Return the (X, Y) coordinate for the center point of the cell that contains the specified text.  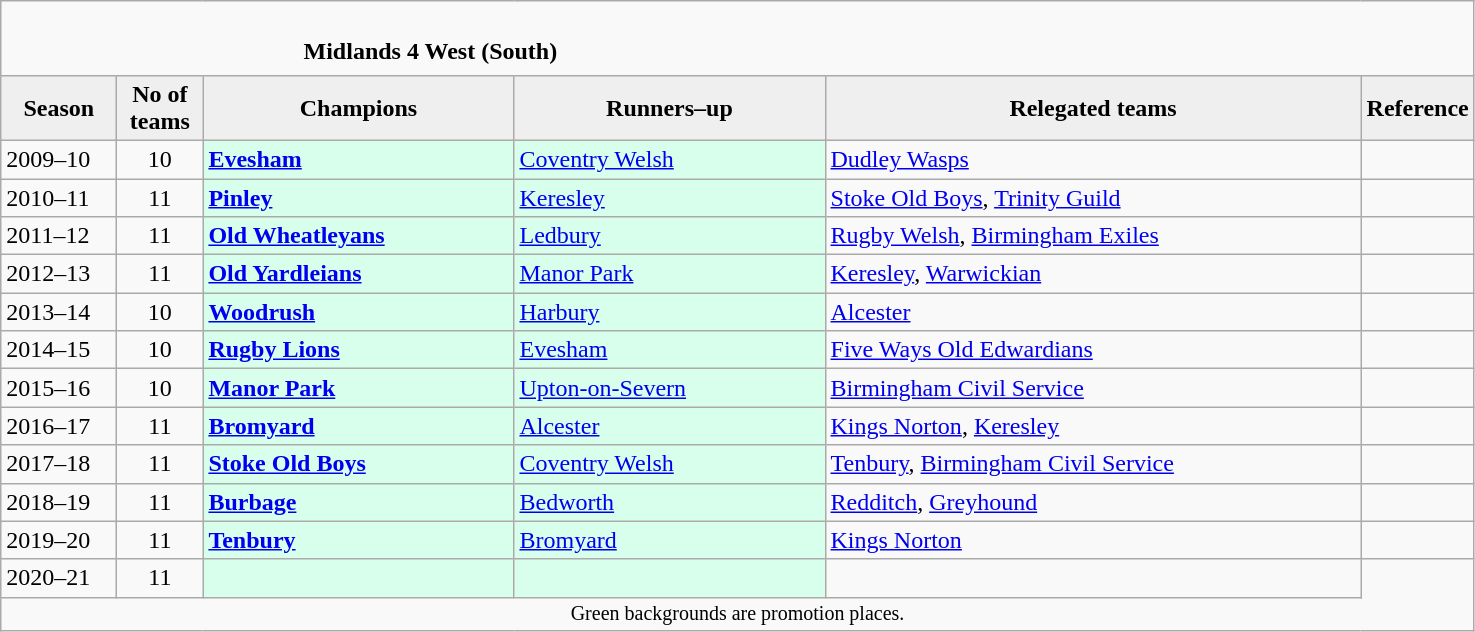
Bedworth (670, 502)
Woodrush (358, 312)
Rugby Lions (358, 350)
2012–13 (59, 274)
Ledbury (670, 236)
Kings Norton (1093, 540)
2020–21 (59, 578)
Runners–up (670, 108)
Keresley, Warwickian (1093, 274)
2011–12 (59, 236)
2009–10 (59, 159)
2010–11 (59, 197)
Tenbury (358, 540)
Keresley (670, 197)
Champions (358, 108)
Kings Norton, Keresley (1093, 426)
Redditch, Greyhound (1093, 502)
Reference (1418, 108)
2018–19 (59, 502)
Green backgrounds are promotion places. (738, 614)
2014–15 (59, 350)
Old Yardleians (358, 274)
Pinley (358, 197)
Rugby Welsh, Birmingham Exiles (1093, 236)
2017–18 (59, 464)
Season (59, 108)
2013–14 (59, 312)
2016–17 (59, 426)
Stoke Old Boys, Trinity Guild (1093, 197)
Dudley Wasps (1093, 159)
Birmingham Civil Service (1093, 388)
Burbage (358, 502)
Harbury (670, 312)
Upton-on-Severn (670, 388)
Old Wheatleyans (358, 236)
2019–20 (59, 540)
Stoke Old Boys (358, 464)
Tenbury, Birmingham Civil Service (1093, 464)
2015–16 (59, 388)
Relegated teams (1093, 108)
No of teams (160, 108)
Five Ways Old Edwardians (1093, 350)
